Pinpoint the cell where the given text exists, returning its [x, y] midpoint coordinate. 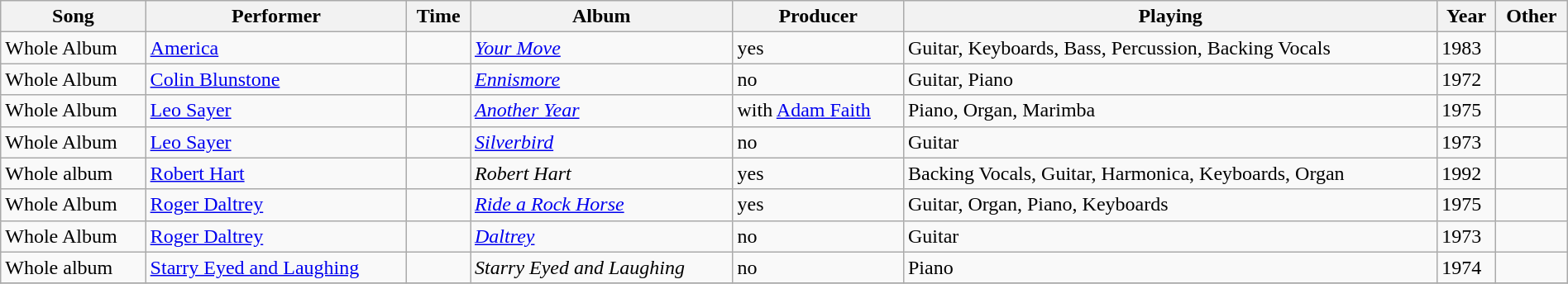
Time [438, 17]
Daltrey [600, 236]
Backing Vocals, Guitar, Harmonica, Keyboards, Organ [1169, 173]
Other [1532, 17]
Your Move [600, 48]
Guitar, Piano [1169, 79]
Piano [1169, 267]
Ride a Rock Horse [600, 205]
Producer [819, 17]
Piano, Organ, Marimba [1169, 111]
Year [1467, 17]
1983 [1467, 48]
Album [600, 17]
Colin Blunstone [276, 79]
with Adam Faith [819, 111]
1972 [1467, 79]
Performer [276, 17]
1974 [1467, 267]
Guitar, Organ, Piano, Keyboards [1169, 205]
Silverbird [600, 142]
Another Year [600, 111]
America [276, 48]
1992 [1467, 173]
Song [73, 17]
Playing [1169, 17]
Ennismore [600, 79]
Guitar, Keyboards, Bass, Percussion, Backing Vocals [1169, 48]
